Return the [x, y] coordinate for the center point of the cell that contains the specified text.  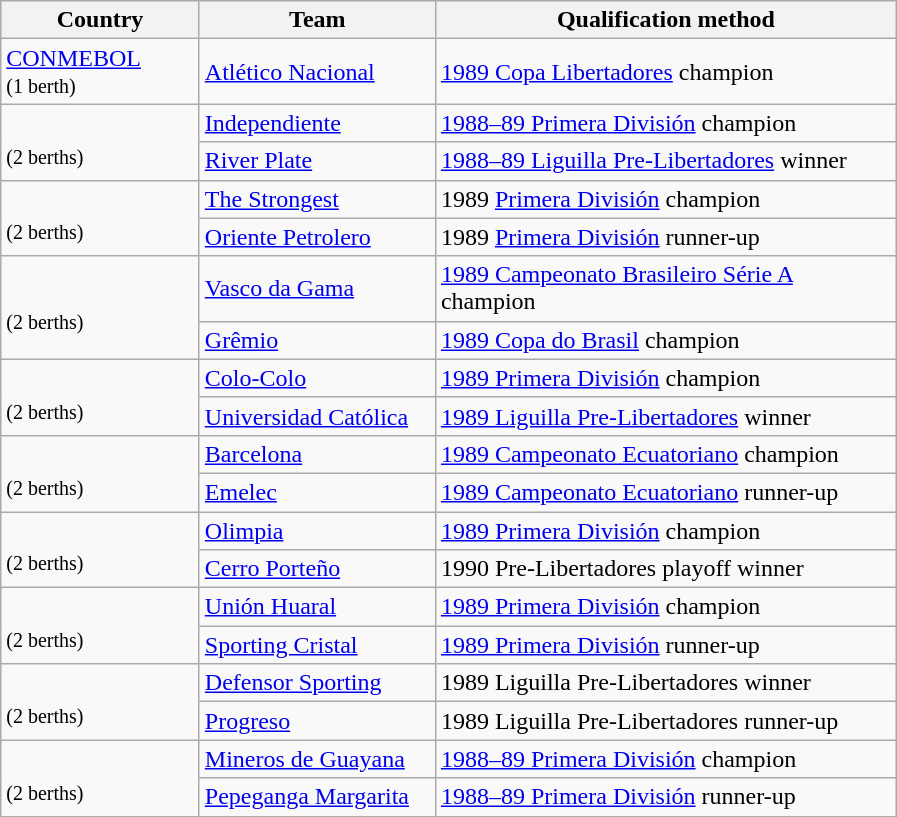
1989 Liguilla Pre-Libertadores runner-up [666, 721]
Emelec [317, 492]
1989 Campeonato Ecuatoriano champion [666, 454]
1989 Copa do Brasil champion [666, 340]
Unión Huaral [317, 607]
Barcelona [317, 454]
Team [317, 20]
Universidad Católica [317, 416]
Cerro Porteño [317, 569]
Country [100, 20]
Colo-Colo [317, 378]
1989 Copa Libertadores champion [666, 72]
CONMEBOL(1 berth) [100, 72]
1989 Campeonato Ecuatoriano runner-up [666, 492]
Atlético Nacional [317, 72]
1989 Campeonato Brasileiro Série A champion [666, 288]
River Plate [317, 161]
Independiente [317, 123]
The Strongest [317, 199]
Mineros de Guayana [317, 759]
1990 Pre-Libertadores playoff winner [666, 569]
Progreso [317, 721]
Vasco da Gama [317, 288]
Oriente Petrolero [317, 237]
Defensor Sporting [317, 683]
Qualification method [666, 20]
Pepeganga Margarita [317, 797]
1988–89 Primera División runner-up [666, 797]
1988–89 Liguilla Pre-Libertadores winner [666, 161]
Olimpia [317, 531]
Grêmio [317, 340]
Sporting Cristal [317, 645]
